Locate the cell with the specified text and output its [X, Y] center coordinate. 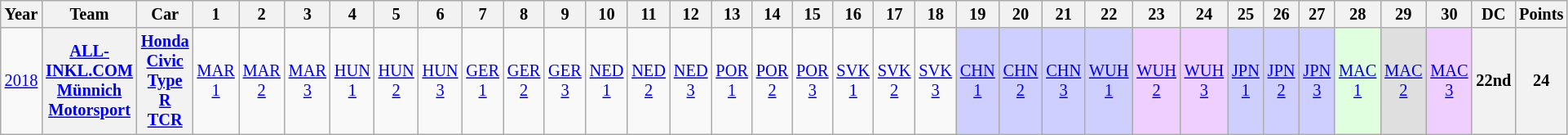
2018 [21, 81]
ALL-INKL.COM Münnich Motorsport [90, 81]
9 [565, 14]
11 [649, 14]
HUN3 [441, 81]
NED3 [691, 81]
MAR3 [308, 81]
22nd [1493, 81]
15 [813, 14]
19 [977, 14]
Honda Civic Type R TCR [165, 81]
CHN1 [977, 81]
POR1 [731, 81]
29 [1403, 14]
MAC2 [1403, 81]
WUH3 [1204, 81]
HUN2 [396, 81]
21 [1064, 14]
NED2 [649, 81]
NED1 [607, 81]
6 [441, 14]
WUH2 [1156, 81]
MAR1 [216, 81]
12 [691, 14]
7 [482, 14]
JPN3 [1317, 81]
5 [396, 14]
CHN2 [1021, 81]
10 [607, 14]
MAC3 [1449, 81]
MAR2 [262, 81]
23 [1156, 14]
25 [1246, 14]
8 [524, 14]
DC [1493, 14]
CHN3 [1064, 81]
1 [216, 14]
SVK3 [935, 81]
SVK1 [853, 81]
GER1 [482, 81]
WUH1 [1109, 81]
JPN2 [1282, 81]
Points [1541, 14]
27 [1317, 14]
Team [90, 14]
POR3 [813, 81]
POR2 [772, 81]
3 [308, 14]
Year [21, 14]
SVK2 [894, 81]
4 [352, 14]
2 [262, 14]
13 [731, 14]
MAC1 [1358, 81]
22 [1109, 14]
28 [1358, 14]
16 [853, 14]
17 [894, 14]
20 [1021, 14]
26 [1282, 14]
14 [772, 14]
GER2 [524, 81]
GER3 [565, 81]
Car [165, 14]
HUN1 [352, 81]
30 [1449, 14]
18 [935, 14]
JPN1 [1246, 81]
